Capture the cell that displays the provided text and extract its (X, Y) central coordinate. 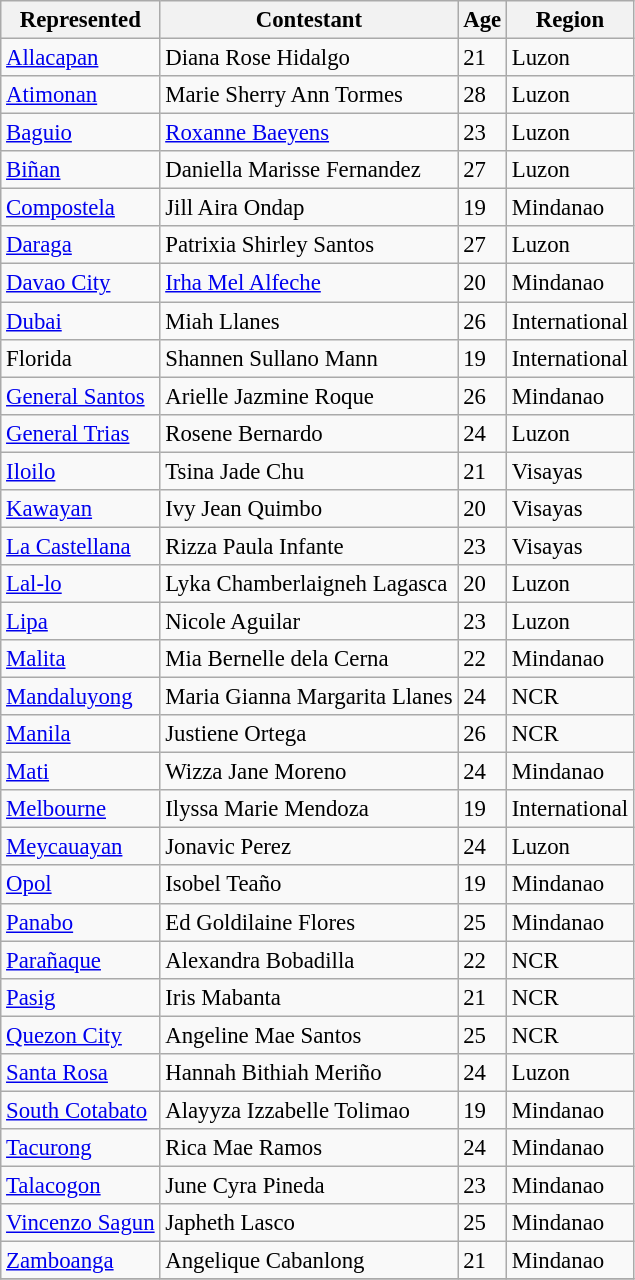
Atimonan (80, 95)
Iloilo (80, 471)
Hannah Bithiah Meriño (309, 1073)
Malita (80, 659)
Lipa (80, 621)
Isobel Teaño (309, 885)
Rizza Paula Infante (309, 546)
Pasig (80, 997)
Panabo (80, 922)
Ivy Jean Quimbo (309, 509)
Mati (80, 772)
Patrixia Shirley Santos (309, 245)
Rosene Bernardo (309, 433)
Mia Bernelle dela Cerna (309, 659)
Lyka Chamberlaigneh Lagasca (309, 584)
Rica Mae Ramos (309, 1148)
Arielle Jazmine Roque (309, 396)
Represented (80, 20)
Meycauayan (80, 847)
Quezon City (80, 1035)
General Santos (80, 396)
Manila (80, 734)
Ilyssa Marie Mendoza (309, 809)
Kawayan (80, 509)
Allacapan (80, 58)
Region (570, 20)
Tacurong (80, 1148)
Baguio (80, 133)
Daniella Marisse Fernandez (309, 170)
Angelique Cabanlong (309, 1261)
Jonavic Perez (309, 847)
Daraga (80, 245)
Japheth Lasco (309, 1223)
Wizza Jane Moreno (309, 772)
Santa Rosa (80, 1073)
Vincenzo Sagun (80, 1223)
Shannen Sullano Mann (309, 358)
Opol (80, 885)
Nicole Aguilar (309, 621)
Alayyza Izzabelle Tolimao (309, 1110)
Justiene Ortega (309, 734)
South Cotabato (80, 1110)
Jill Aira Ondap (309, 208)
Talacogon (80, 1185)
Maria Gianna Margarita Llanes (309, 697)
Miah Llanes (309, 321)
Roxanne Baeyens (309, 133)
Parañaque (80, 960)
Iris Mabanta (309, 997)
Florida (80, 358)
Diana Rose Hidalgo (309, 58)
Age (482, 20)
Lal-lo (80, 584)
Melbourne (80, 809)
Tsina Jade Chu (309, 471)
Contestant (309, 20)
General Trias (80, 433)
Mandaluyong (80, 697)
Davao City (80, 283)
Zamboanga (80, 1261)
June Cyra Pineda (309, 1185)
Compostela (80, 208)
Alexandra Bobadilla (309, 960)
Marie Sherry Ann Tormes (309, 95)
Angeline Mae Santos (309, 1035)
Ed Goldilaine Flores (309, 922)
Dubai (80, 321)
28 (482, 95)
Irha Mel Alfeche (309, 283)
La Castellana (80, 546)
Biñan (80, 170)
